Extract the (X, Y) coordinate from the center of the cell holding the provided text.  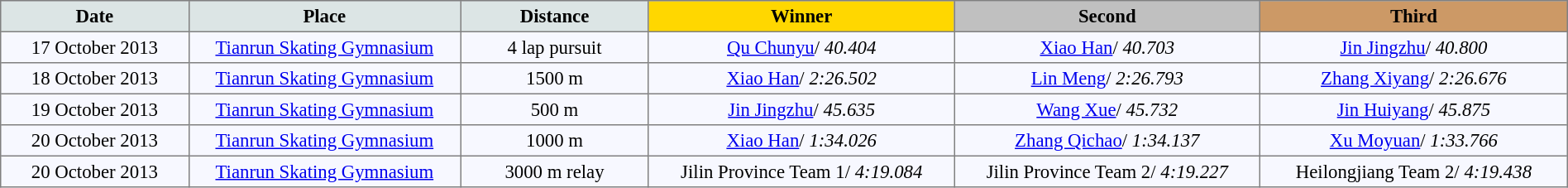
Third (1414, 17)
19 October 2013 (94, 109)
Xu Moyuan/ 1:33.766 (1414, 141)
17 October 2013 (94, 47)
Jin Huiyang/ 45.875 (1414, 109)
Xiao Han/ 1:34.026 (801, 141)
1500 m (555, 79)
Date (94, 17)
Zhang Xiyang/ 2:26.676 (1414, 79)
Jin Jingzhu/ 45.635 (801, 109)
1000 m (555, 141)
Place (324, 17)
Heilongjiang Team 2/ 4:19.438 (1414, 171)
Jin Jingzhu/ 40.800 (1414, 47)
Jilin Province Team 1/ 4:19.084 (801, 171)
Jilin Province Team 2/ 4:19.227 (1107, 171)
18 October 2013 (94, 79)
3000 m relay (555, 171)
Zhang Qichao/ 1:34.137 (1107, 141)
Xiao Han/ 40.703 (1107, 47)
Lin Meng/ 2:26.793 (1107, 79)
Second (1107, 17)
Distance (555, 17)
500 m (555, 109)
Xiao Han/ 2:26.502 (801, 79)
Winner (801, 17)
Wang Xue/ 45.732 (1107, 109)
4 lap pursuit (555, 47)
Qu Chunyu/ 40.404 (801, 47)
